Output the [x, y] coordinate of the center of the cell containing the given text.  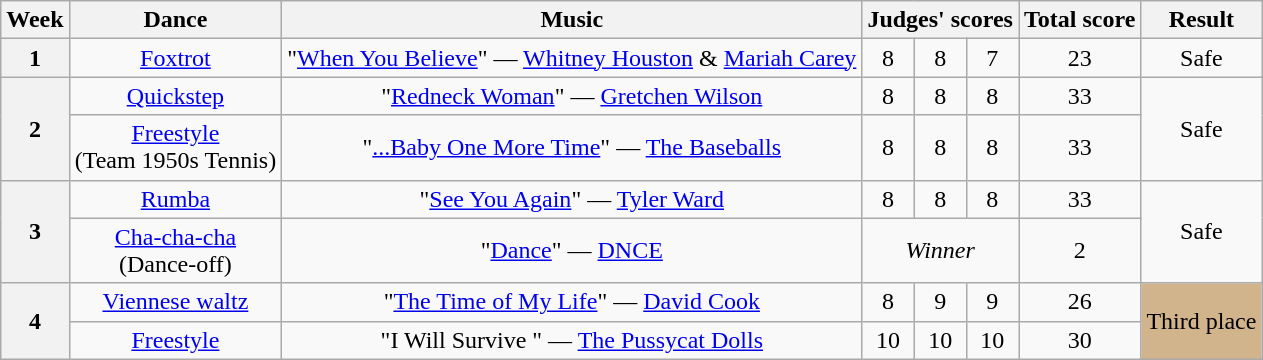
"See You Again" — Tyler Ward [572, 199]
Rumba [176, 199]
Viennese waltz [176, 302]
"Dance" — DNCE [572, 250]
Quickstep [176, 96]
3 [35, 232]
"The Time of My Life" — David Cook [572, 302]
4 [35, 321]
7 [992, 58]
Cha-cha-cha(Dance-off) [176, 250]
Foxtrot [176, 58]
Week [35, 20]
Judges' scores [940, 20]
Freestyle [176, 340]
30 [1079, 340]
Third place [1202, 321]
Result [1202, 20]
"When You Believe" — Whitney Houston & Mariah Carey [572, 58]
"Redneck Woman" — Gretchen Wilson [572, 96]
"I Will Survive " — The Pussycat Dolls [572, 340]
Winner [940, 250]
Freestyle(Team 1950s Tennis) [176, 148]
Music [572, 20]
"...Baby One More Time" — The Baseballs [572, 148]
1 [35, 58]
23 [1079, 58]
Dance [176, 20]
26 [1079, 302]
Total score [1079, 20]
